Output the [x, y] coordinate of the center of the cell containing the given text.  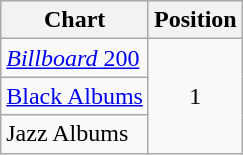
Billboard 200 [75, 58]
Black Albums [75, 96]
Position [195, 20]
Chart [75, 20]
Jazz Albums [75, 134]
1 [195, 96]
